Pinpoint the cell where the given text exists, returning its (x, y) midpoint coordinate. 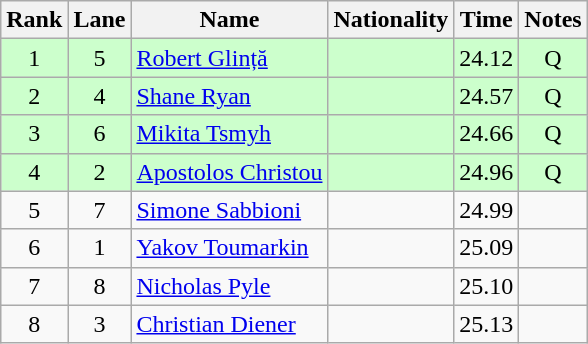
24.12 (486, 58)
Apostolos Christou (230, 172)
25.13 (486, 324)
24.96 (486, 172)
Nationality (391, 20)
Yakov Toumarkin (230, 248)
Name (230, 20)
Time (486, 20)
Shane Ryan (230, 96)
25.09 (486, 248)
Lane (100, 20)
Robert Glință (230, 58)
Simone Sabbioni (230, 210)
Mikita Tsmyh (230, 134)
Christian Diener (230, 324)
25.10 (486, 286)
Rank (34, 20)
Nicholas Pyle (230, 286)
24.57 (486, 96)
24.66 (486, 134)
24.99 (486, 210)
Notes (553, 20)
